Scan for the cell matching the given text and deliver its [x, y] coordinate at center. 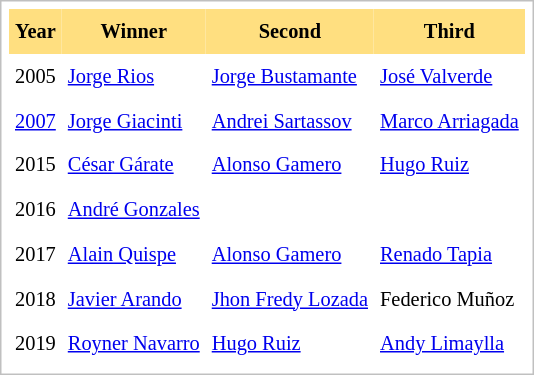
Javier Arando [134, 300]
2005 [36, 76]
José Valverde [450, 76]
2017 [36, 254]
André Gonzales [134, 210]
Marco Arriagada [450, 120]
Royner Navarro [134, 344]
Jorge Rios [134, 76]
Winner [134, 32]
Jorge Bustamante [290, 76]
2015 [36, 166]
2018 [36, 300]
2019 [36, 344]
Andrei Sartassov [290, 120]
2016 [36, 210]
Jorge Giacinti [134, 120]
Andy Limaylla [450, 344]
Federico Muñoz [450, 300]
Year [36, 32]
Alain Quispe [134, 254]
César Gárate [134, 166]
2007 [36, 120]
Second [290, 32]
Renado Tapia [450, 254]
Jhon Fredy Lozada [290, 300]
Third [450, 32]
